Identify which cell holds the provided text, then report its [x, y] central coordinate. 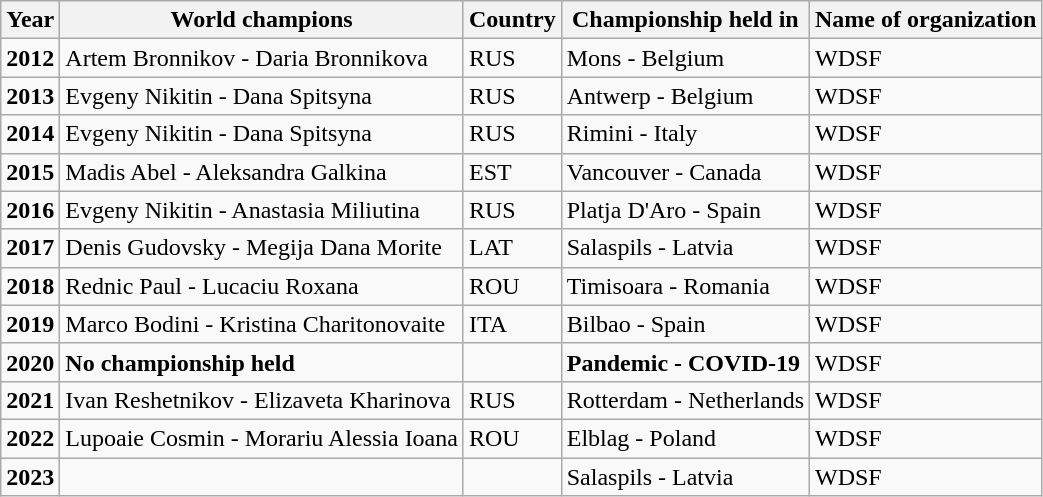
Marco Bodini - Kristina Charitonovaite [262, 324]
Timisoara - Romania [685, 286]
EST [512, 172]
Pandemic - COVID-19 [685, 362]
2020 [30, 362]
2017 [30, 248]
2019 [30, 324]
World champions [262, 20]
Vancouver - Canada [685, 172]
2012 [30, 58]
2021 [30, 400]
Antwerp - Belgium [685, 96]
Rednic Paul - Lucaciu Roxana [262, 286]
2014 [30, 134]
2013 [30, 96]
2022 [30, 438]
Ivan Reshetnikov - Elizaveta Kharinova [262, 400]
2023 [30, 477]
Platja D'Aro - Spain [685, 210]
Denis Gudovsky - Megija Dana Morite [262, 248]
Elblag - Poland [685, 438]
Rotterdam - Netherlands [685, 400]
Artem Bronnikov - Daria Bronnikova [262, 58]
Mons - Belgium [685, 58]
ITA [512, 324]
2016 [30, 210]
Bilbao - Spain [685, 324]
Year [30, 20]
Lupoaie Cosmin - Morariu Alessia Ioana [262, 438]
Rimini - Italy [685, 134]
Country [512, 20]
2018 [30, 286]
2015 [30, 172]
Championship held in [685, 20]
LAT [512, 248]
Name of organization [926, 20]
Evgeny Nikitin - Anastasia Miliutina [262, 210]
No championship held [262, 362]
Madis Abel - Aleksandra Galkina [262, 172]
